Detect which cell encompasses the target text, then output its (x, y) center coordinate. 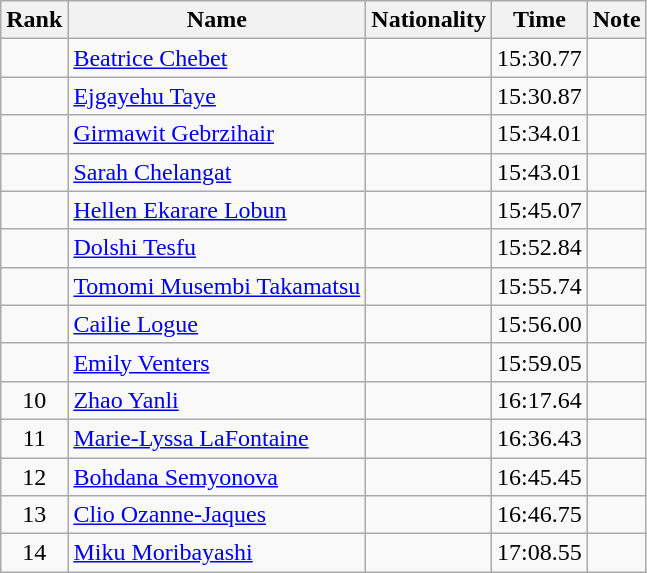
10 (34, 400)
16:17.64 (540, 400)
15:30.87 (540, 96)
15:52.84 (540, 248)
15:45.07 (540, 210)
15:59.05 (540, 362)
Zhao Yanli (217, 400)
15:43.01 (540, 172)
16:36.43 (540, 438)
Beatrice Chebet (217, 58)
16:46.75 (540, 515)
15:34.01 (540, 134)
Girmawit Gebrzihair (217, 134)
12 (34, 477)
15:55.74 (540, 286)
11 (34, 438)
Clio Ozanne-Jaques (217, 515)
Dolshi Tesfu (217, 248)
Rank (34, 20)
13 (34, 515)
Time (540, 20)
Bohdana Semyonova (217, 477)
Hellen Ekarare Lobun (217, 210)
Emily Venters (217, 362)
Sarah Chelangat (217, 172)
Marie-Lyssa LaFontaine (217, 438)
17:08.55 (540, 553)
Ejgayehu Taye (217, 96)
Note (616, 20)
16:45.45 (540, 477)
Nationality (429, 20)
14 (34, 553)
Miku Moribayashi (217, 553)
Name (217, 20)
Cailie Logue (217, 324)
15:56.00 (540, 324)
15:30.77 (540, 58)
Tomomi Musembi Takamatsu (217, 286)
